Find where the given text appears and provide that cell's center as (X, Y) coordinate. 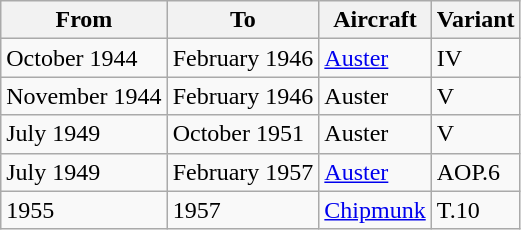
October 1951 (243, 134)
To (243, 20)
1957 (243, 210)
T.10 (476, 210)
February 1957 (243, 172)
AOP.6 (476, 172)
Chipmunk (375, 210)
November 1944 (84, 96)
From (84, 20)
IV (476, 58)
1955 (84, 210)
October 1944 (84, 58)
Aircraft (375, 20)
Variant (476, 20)
